Search for the cell housing the specified text and yield its (x, y) center coordinate. 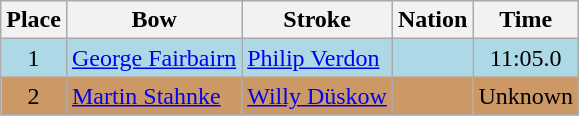
1 (34, 58)
Time (526, 20)
George Fairbairn (154, 58)
Stroke (318, 20)
Place (34, 20)
Bow (154, 20)
Philip Verdon (318, 58)
Martin Stahnke (154, 96)
Willy Düskow (318, 96)
2 (34, 96)
Unknown (526, 96)
11:05.0 (526, 58)
Nation (432, 20)
